Find where the given text appears and provide that cell's center as [X, Y] coordinate. 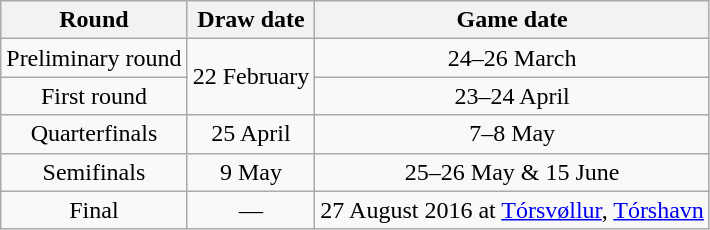
Preliminary round [94, 58]
24–26 March [512, 58]
7–8 May [512, 134]
25–26 May & 15 June [512, 172]
— [251, 210]
First round [94, 96]
27 August 2016 at Tórsvøllur, Tórshavn [512, 210]
Draw date [251, 20]
Semifinals [94, 172]
Quarterfinals [94, 134]
9 May [251, 172]
Final [94, 210]
25 April [251, 134]
Game date [512, 20]
23–24 April [512, 96]
Round [94, 20]
22 February [251, 77]
